Pinpoint the cell where the given text exists, returning its (x, y) midpoint coordinate. 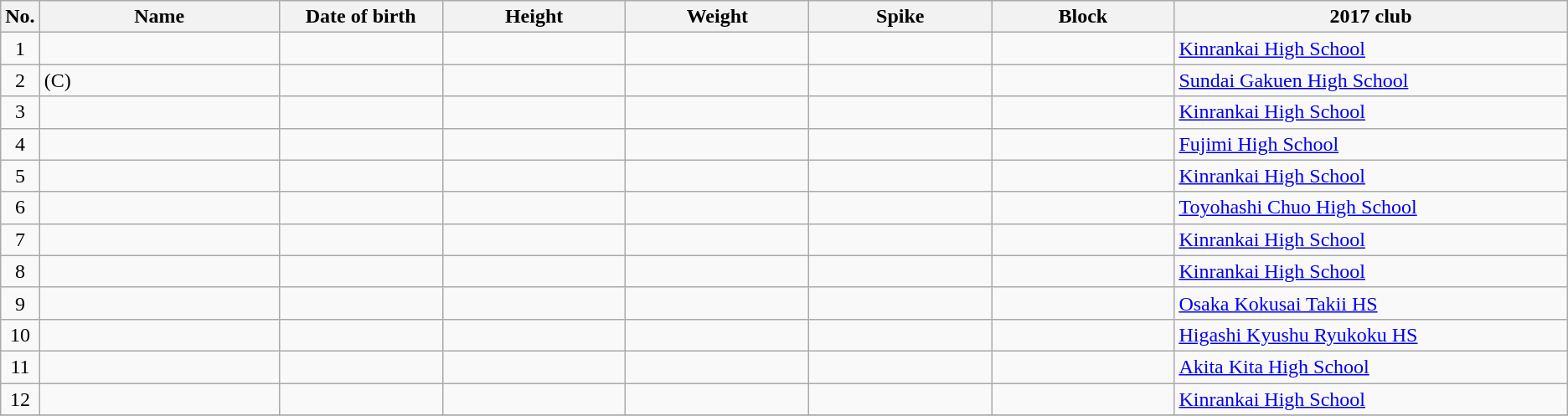
9 (20, 303)
6 (20, 208)
3 (20, 112)
2017 club (1370, 17)
Date of birth (360, 17)
Toyohashi Chuo High School (1370, 208)
Fujimi High School (1370, 144)
12 (20, 399)
Height (534, 17)
2 (20, 80)
11 (20, 367)
Sundai Gakuen High School (1370, 80)
4 (20, 144)
Block (1083, 17)
(C) (159, 80)
Name (159, 17)
10 (20, 335)
Spike (900, 17)
Weight (717, 17)
5 (20, 176)
Osaka Kokusai Takii HS (1370, 303)
Akita Kita High School (1370, 367)
Higashi Kyushu Ryukoku HS (1370, 335)
1 (20, 49)
8 (20, 271)
7 (20, 239)
No. (20, 17)
